Search for the cell housing the specified text and yield its [X, Y] center coordinate. 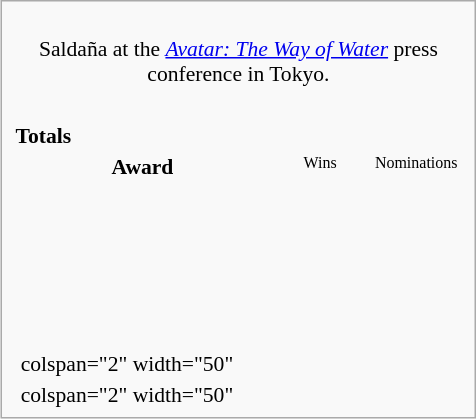
Saldaña at the Avatar: The Way of Water press conference in Tokyo. [239, 49]
Award [142, 167]
Totals Award Wins Nominations [239, 218]
Totals [238, 135]
Nominations [416, 167]
Wins [320, 167]
